Scan for the cell matching the given text and deliver its [X, Y] coordinate at center. 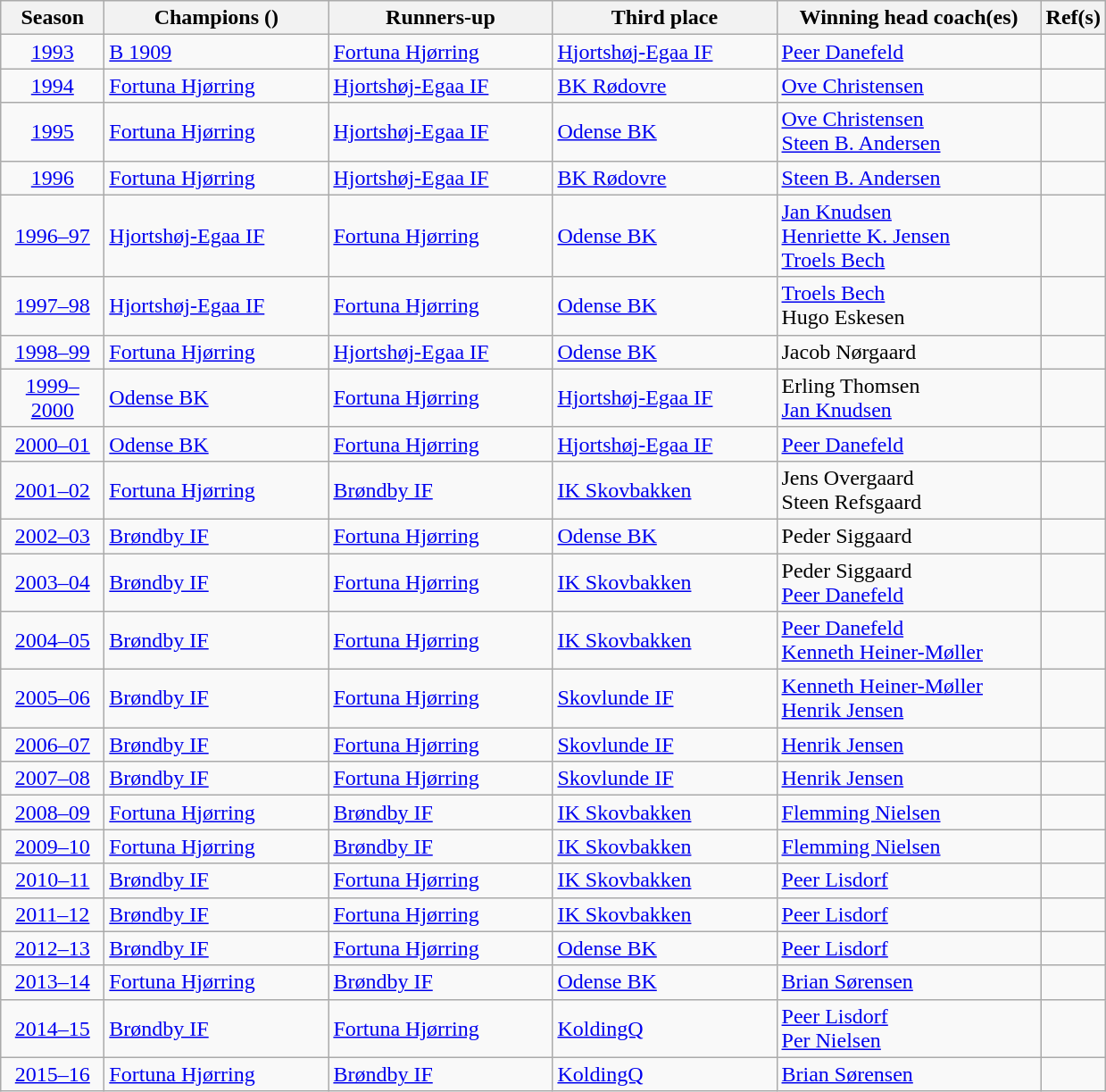
B 1909 [216, 52]
2000–01 [53, 444]
2014–15 [53, 1029]
2012–13 [53, 948]
Ove Christensen Steen B. Andersen [909, 132]
2013–14 [53, 982]
2008–09 [53, 813]
1998–99 [53, 352]
Troels Bech Hugo Eskesen [909, 305]
1996 [53, 178]
1996–97 [53, 236]
Peder Siggaard [909, 536]
2001–02 [53, 489]
Kenneth Heiner-Møller Henrik Jensen [909, 698]
Ref(s) [1073, 18]
Peder Siggaard Peer Danefeld [909, 582]
2005–06 [53, 698]
2015–16 [53, 1074]
Jan Knudsen Henriette K. Jensen Troels Bech [909, 236]
Runners-up [441, 18]
Champions () [216, 18]
1994 [53, 86]
Peer Danefeld Kenneth Heiner-Møller [909, 641]
Winning head coach(es) [909, 18]
Ove Christensen [909, 86]
2003–04 [53, 582]
2009–10 [53, 846]
1997–98 [53, 305]
Steen B. Andersen [909, 178]
2007–08 [53, 779]
2010–11 [53, 880]
Peer Lisdorf Per Nielsen [909, 1029]
1995 [53, 132]
1993 [53, 52]
2002–03 [53, 536]
Season [53, 18]
2006–07 [53, 745]
Third place [664, 18]
Jens Overgaard Steen Refsgaard [909, 489]
1999–2000 [53, 398]
2004–05 [53, 641]
Jacob Nørgaard [909, 352]
Erling Thomsen Jan Knudsen [909, 398]
2011–12 [53, 914]
